Search for the cell housing the specified text and yield its (x, y) center coordinate. 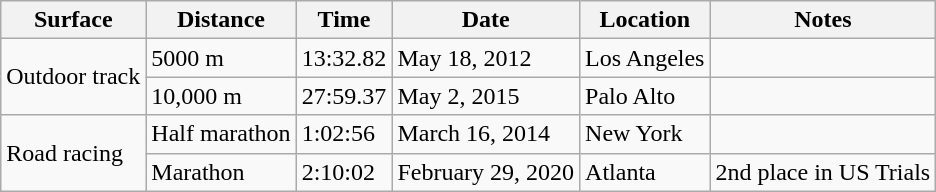
Time (344, 20)
2:10:02 (344, 172)
Location (645, 20)
1:02:56 (344, 134)
Surface (74, 20)
Road racing (74, 153)
Half marathon (221, 134)
March 16, 2014 (486, 134)
Distance (221, 20)
New York (645, 134)
May 18, 2012 (486, 58)
5000 m (221, 58)
Outdoor track (74, 77)
Marathon (221, 172)
10,000 m (221, 96)
Date (486, 20)
27:59.37 (344, 96)
February 29, 2020 (486, 172)
Palo Alto (645, 96)
2nd place in US Trials (823, 172)
Notes (823, 20)
13:32.82 (344, 58)
May 2, 2015 (486, 96)
Los Angeles (645, 58)
Atlanta (645, 172)
